Find where the given text appears and provide that cell's center as (X, Y) coordinate. 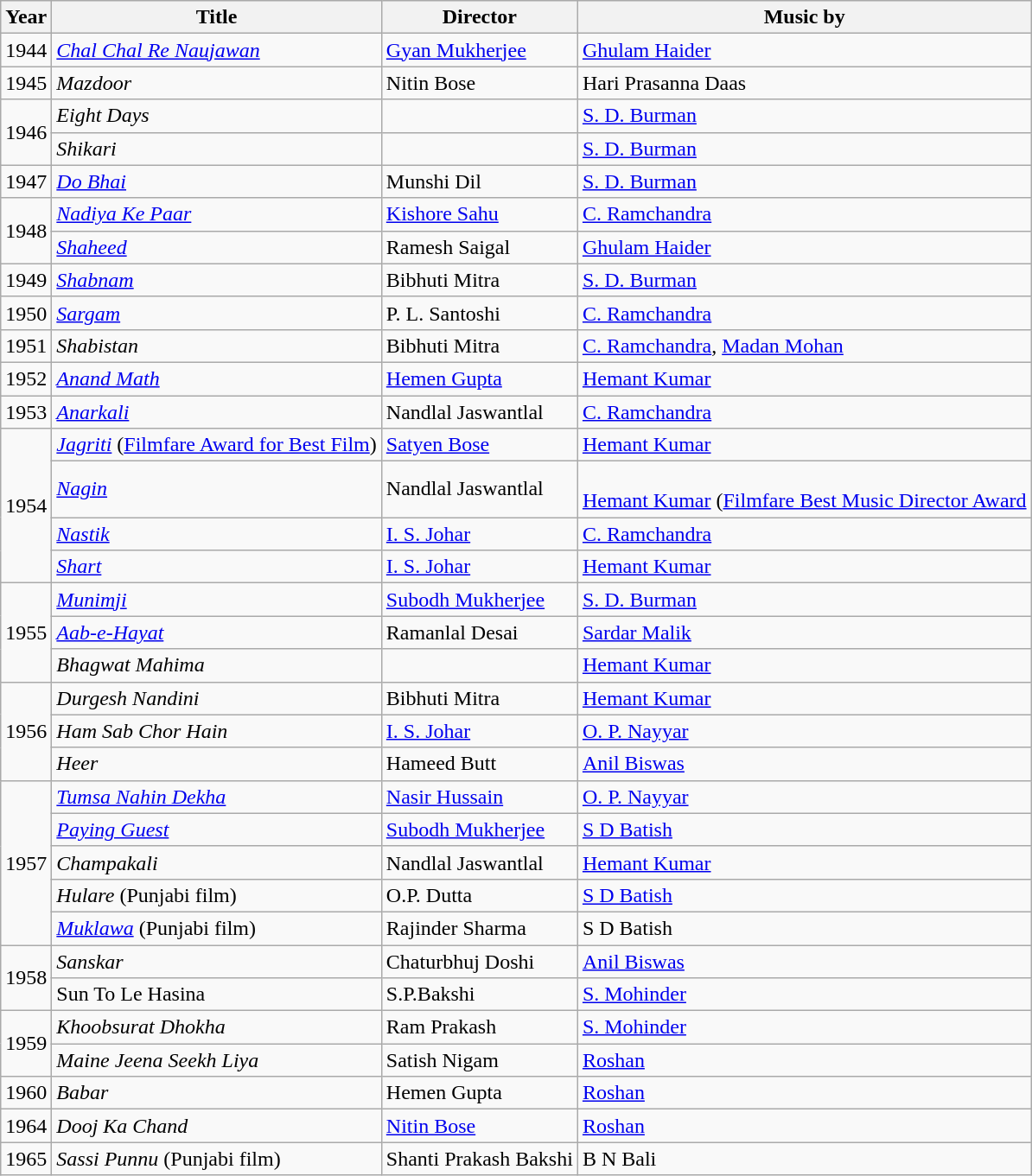
Shikari (216, 149)
Bhagwat Mahima (216, 665)
1954 (26, 506)
Khoobsurat Dhokha (216, 1027)
Chaturbhuj Doshi (479, 962)
Ham Sab Chor Hain (216, 731)
1955 (26, 632)
Champakali (216, 862)
Shart (216, 567)
Paying Guest (216, 830)
Nagin (216, 489)
C. Ramchandra, Madan Mohan (804, 346)
Shabnam (216, 280)
Anand Math (216, 378)
Title (216, 17)
1947 (26, 181)
Ram Prakash (479, 1027)
Mazdoor (216, 83)
Sardar Malik (804, 632)
Hari Prasanna Daas (804, 83)
Year (26, 17)
Kishore Sahu (479, 214)
Director (479, 17)
Jagriti (Filmfare Award for Best Film) (216, 445)
Tumsa Nahin Dekha (216, 797)
Sun To Le Hasina (216, 995)
Gyan Mukherjee (479, 50)
1960 (26, 1093)
1957 (26, 862)
Rajinder Sharma (479, 928)
1956 (26, 731)
S.P.Bakshi (479, 995)
1951 (26, 346)
Hemant Kumar (Filmfare Best Music Director Award (804, 489)
1959 (26, 1044)
Babar (216, 1093)
Maine Jeena Seekh Liya (216, 1060)
O.P. Dutta (479, 895)
1946 (26, 132)
1945 (26, 83)
Hulare (Punjabi film) (216, 895)
1952 (26, 378)
Nastik (216, 534)
Satyen Bose (479, 445)
Sassi Punnu (Punjabi film) (216, 1159)
Nadiya Ke Paar (216, 214)
Aab-e-Hayat (216, 632)
Chal Chal Re Naujawan (216, 50)
B N Bali (804, 1159)
Munimji (216, 600)
1948 (26, 231)
Munshi Dil (479, 181)
1950 (26, 313)
Sanskar (216, 962)
Hameed Butt (479, 764)
Ramesh Saigal (479, 247)
Satish Nigam (479, 1060)
Shabistan (216, 346)
Do Bhai (216, 181)
Heer (216, 764)
1944 (26, 50)
Shaheed (216, 247)
1964 (26, 1126)
Sargam (216, 313)
1953 (26, 412)
Ramanlal Desai (479, 632)
Nasir Hussain (479, 797)
Durgesh Nandini (216, 698)
Eight Days (216, 116)
1965 (26, 1159)
Muklawa (Punjabi film) (216, 928)
P. L. Santoshi (479, 313)
Music by (804, 17)
Anarkali (216, 412)
1958 (26, 978)
Dooj Ka Chand (216, 1126)
1949 (26, 280)
Shanti Prakash Bakshi (479, 1159)
